Extract the (X, Y) coordinate from the center of the cell holding the provided text.  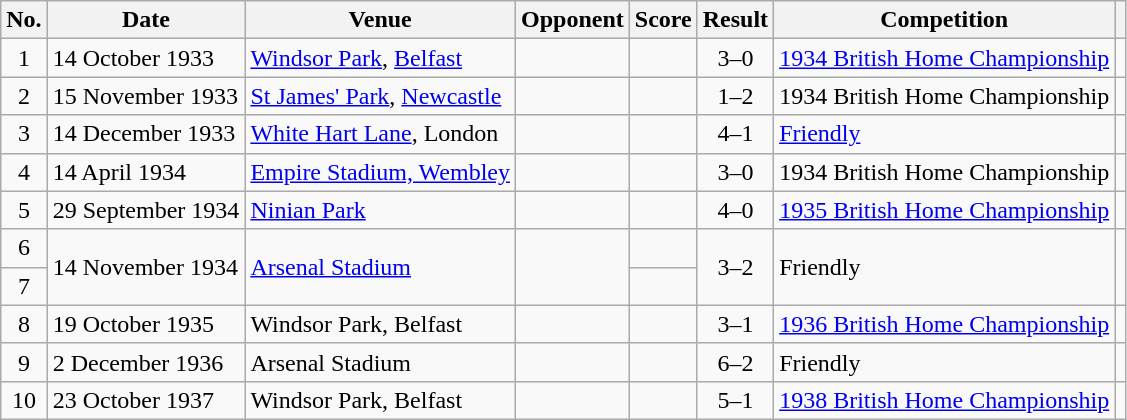
Competition (944, 20)
1938 British Home Championship (944, 400)
St James' Park, Newcastle (380, 96)
19 October 1935 (146, 324)
15 November 1933 (146, 96)
29 September 1934 (146, 210)
2 (24, 96)
6 (24, 248)
10 (24, 400)
5–1 (735, 400)
14 November 1934 (146, 267)
Opponent (573, 20)
3 (24, 134)
Empire Stadium, Wembley (380, 172)
8 (24, 324)
5 (24, 210)
23 October 1937 (146, 400)
7 (24, 286)
4 (24, 172)
14 December 1933 (146, 134)
14 October 1933 (146, 58)
4–1 (735, 134)
3–1 (735, 324)
6–2 (735, 362)
9 (24, 362)
Score (663, 20)
2 December 1936 (146, 362)
1936 British Home Championship (944, 324)
1935 British Home Championship (944, 210)
3–2 (735, 267)
Result (735, 20)
14 April 1934 (146, 172)
Ninian Park (380, 210)
No. (24, 20)
1 (24, 58)
White Hart Lane, London (380, 134)
4–0 (735, 210)
1–2 (735, 96)
Venue (380, 20)
Date (146, 20)
